Identify which cell holds the provided text, then report its (x, y) central coordinate. 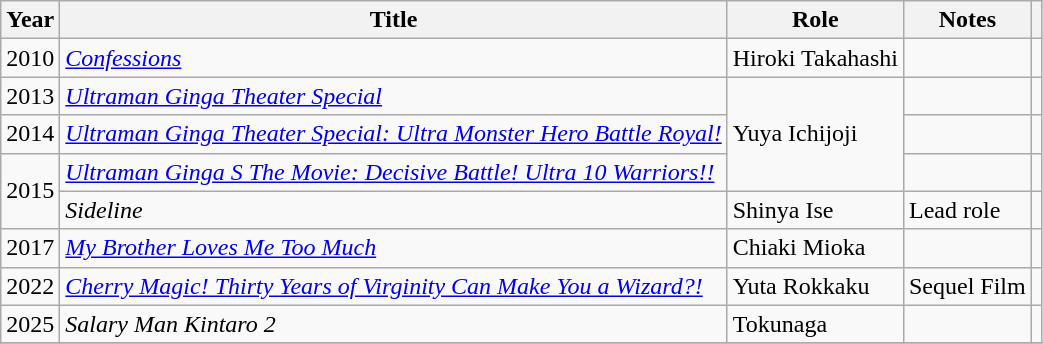
2014 (30, 134)
2025 (30, 324)
2017 (30, 248)
Year (30, 20)
Ultraman Ginga Theater Special (394, 96)
Title (394, 20)
Sideline (394, 210)
Ultraman Ginga S The Movie: Decisive Battle! Ultra 10 Warriors!! (394, 172)
Sequel Film (967, 286)
My Brother Loves Me Too Much (394, 248)
2015 (30, 191)
Notes (967, 20)
Shinya Ise (815, 210)
2022 (30, 286)
2010 (30, 58)
Salary Man Kintaro 2 (394, 324)
2013 (30, 96)
Tokunaga (815, 324)
Lead role (967, 210)
Chiaki Mioka (815, 248)
Role (815, 20)
Yuya Ichijoji (815, 134)
Cherry Magic! Thirty Years of Virginity Can Make You a Wizard?! (394, 286)
Yuta Rokkaku (815, 286)
Hiroki Takahashi (815, 58)
Confessions (394, 58)
Ultraman Ginga Theater Special: Ultra Monster Hero Battle Royal! (394, 134)
